Extract the [X, Y] coordinate from the center of the cell holding the provided text.  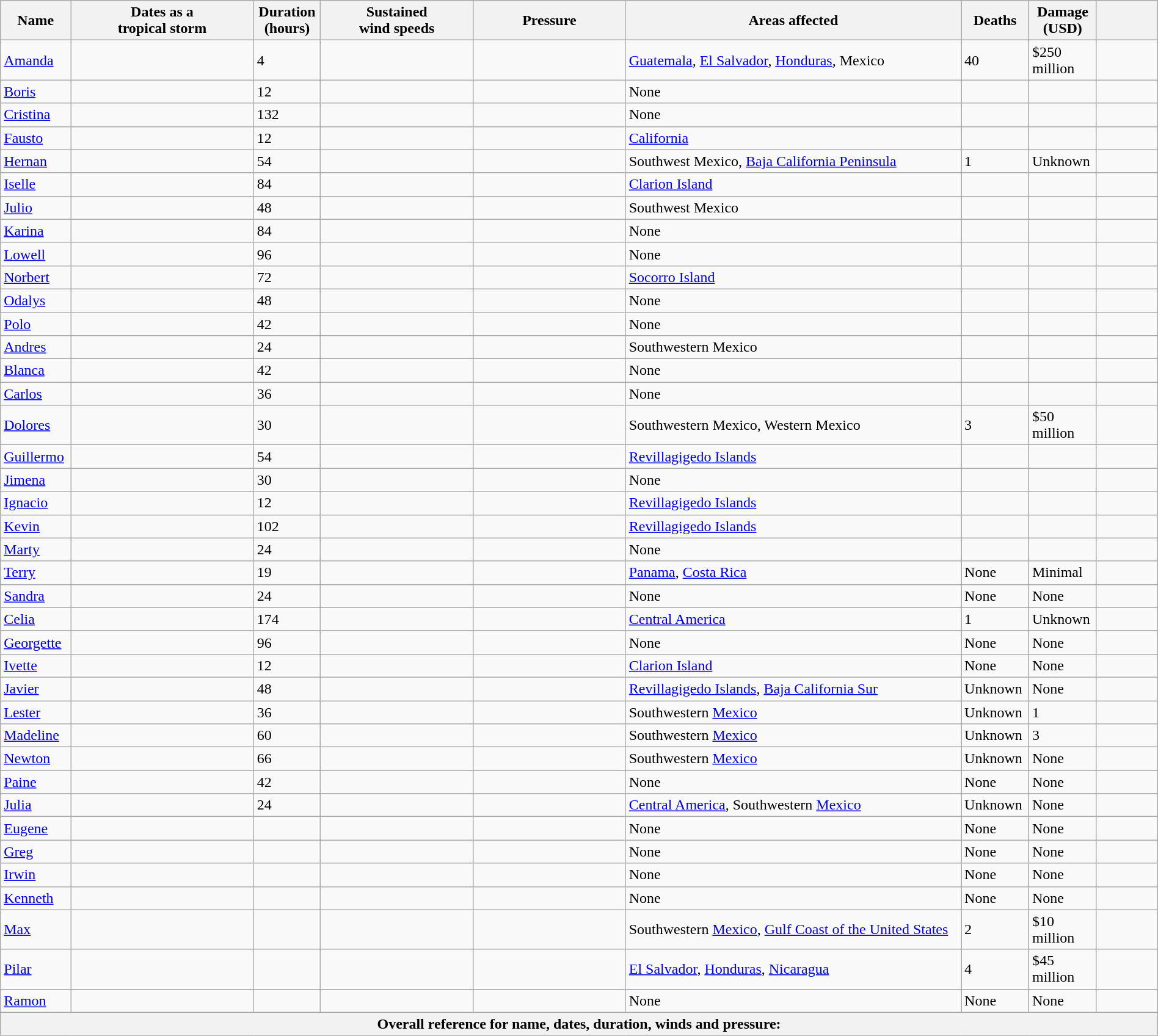
Dolores [35, 425]
132 [287, 115]
Duration(hours) [287, 21]
Guatemala, El Salvador, Honduras, Mexico [793, 60]
Sustainedwind speeds [397, 21]
2 [996, 929]
Greg [35, 852]
40 [996, 60]
Blanca [35, 371]
Pressure [550, 21]
Central America, Southwestern Mexico [793, 805]
Minimal [1063, 573]
Pilar [35, 969]
Lester [35, 712]
19 [287, 573]
Southwestern Mexico, Western Mexico [793, 425]
Hernan [35, 161]
Julio [35, 208]
174 [287, 619]
Southwestern Mexico, Gulf Coast of the United States [793, 929]
Ignacio [35, 503]
Marty [35, 549]
Southwest Mexico, Baja California Peninsula [793, 161]
Norbert [35, 277]
Amanda [35, 60]
Boris [35, 92]
$250 million [1063, 60]
$45 million [1063, 969]
Andres [35, 347]
Paine [35, 782]
Name [35, 21]
72 [287, 277]
$10 million [1063, 929]
Dates as atropical storm [162, 21]
66 [287, 759]
Odalys [35, 300]
Kenneth [35, 898]
Panama, Costa Rica [793, 573]
Central America [793, 619]
Julia [35, 805]
Irwin [35, 875]
California [793, 138]
Madeline [35, 736]
60 [287, 736]
Deaths [996, 21]
Cristina [35, 115]
Southwest Mexico [793, 208]
Lowell [35, 254]
Eugene [35, 828]
Iselle [35, 184]
Jimena [35, 480]
102 [287, 526]
Areas affected [793, 21]
Kevin [35, 526]
Javier [35, 689]
Damage(USD) [1063, 21]
Terry [35, 573]
Celia [35, 619]
Newton [35, 759]
Carlos [35, 394]
Georgette [35, 642]
Overall reference for name, dates, duration, winds and pressure: [579, 1024]
Guillermo [35, 457]
Revillagigedo Islands, Baja California Sur [793, 689]
Sandra [35, 596]
Socorro Island [793, 277]
Max [35, 929]
El Salvador, Honduras, Nicaragua [793, 969]
Polo [35, 324]
Fausto [35, 138]
Karina [35, 231]
Ivette [35, 665]
$50 million [1063, 425]
Ramon [35, 1001]
